Determine the [x, y] coordinate at the center of the cell enclosing the given text.  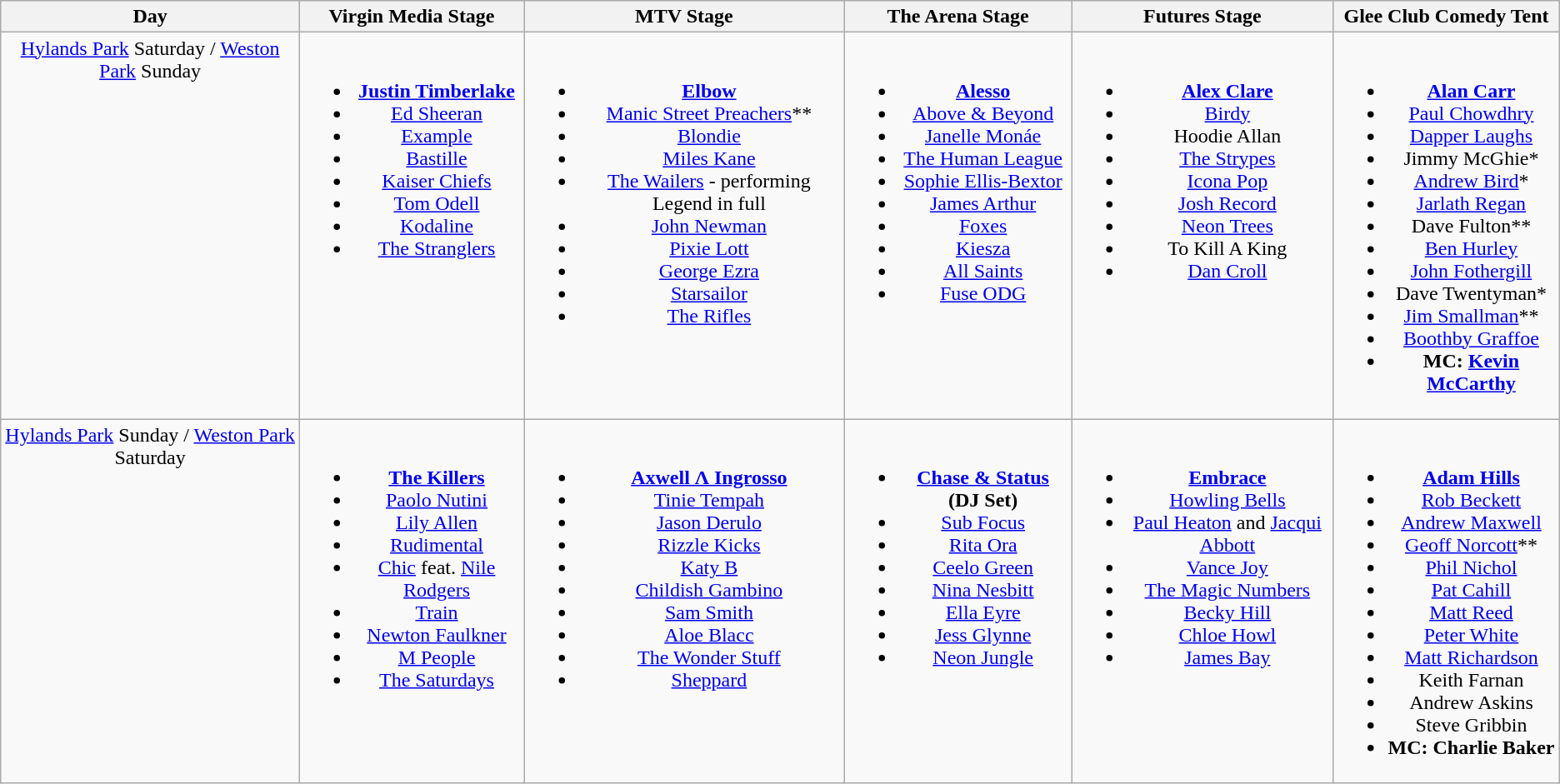
Glee Club Comedy Tent [1447, 17]
Day [150, 17]
Hylands Park Sunday / Weston Park Saturday [150, 602]
Alex ClareBirdyHoodie AllanThe StrypesIcona PopJosh RecordNeon TreesTo Kill A KingDan Croll [1202, 226]
Virgin Media Stage [412, 17]
MTV Stage [683, 17]
EmbraceHowling BellsPaul Heaton and Jacqui AbbottVance JoyThe Magic NumbersBecky HillChloe HowlJames Bay [1202, 602]
Axwell Λ IngrossoTinie TempahJason DeruloRizzle KicksKaty BChildish GambinoSam SmithAloe BlaccThe Wonder StuffSheppard [683, 602]
Futures Stage [1202, 17]
Justin TimberlakeEd SheeranExampleBastilleKaiser ChiefsTom OdellKodalineThe Stranglers [412, 226]
ElbowManic Street Preachers**BlondieMiles KaneThe Wailers - performing Legend in fullJohn NewmanPixie LottGeorge EzraStarsailorThe Rifles [683, 226]
Chase & Status (DJ Set)Sub FocusRita OraCeelo GreenNina NesbittElla EyreJess GlynneNeon Jungle [958, 602]
Hylands Park Saturday / Weston Park Sunday [150, 226]
The KillersPaolo NutiniLily AllenRudimentalChic feat. Nile RodgersTrainNewton FaulknerM PeopleThe Saturdays [412, 602]
The Arena Stage [958, 17]
AlessoAbove & BeyondJanelle MonáeThe Human LeagueSophie Ellis-BextorJames ArthurFoxesKieszaAll SaintsFuse ODG [958, 226]
